Provide the (X, Y) coordinate of the cell's center where the given text is located.  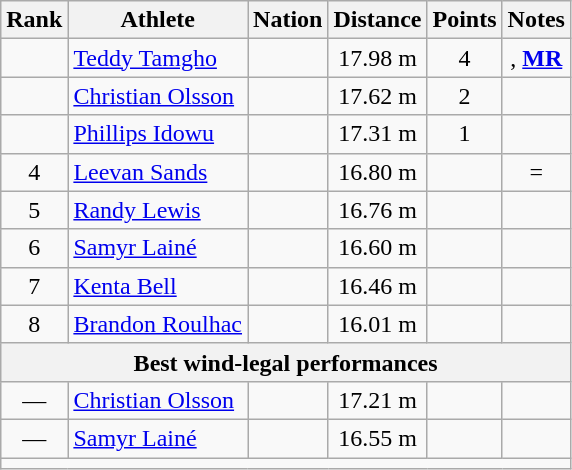
Athlete (158, 20)
17.21 m (378, 400)
Leevan Sands (158, 172)
Distance (378, 20)
16.60 m (378, 248)
= (536, 172)
16.01 m (378, 324)
2 (464, 96)
17.62 m (378, 96)
Best wind-legal performances (286, 362)
Points (464, 20)
Phillips Idowu (158, 134)
Rank (34, 20)
17.98 m (378, 58)
1 (464, 134)
Kenta Bell (158, 286)
Brandon Roulhac (158, 324)
Teddy Tamgho (158, 58)
16.76 m (378, 210)
17.31 m (378, 134)
7 (34, 286)
5 (34, 210)
8 (34, 324)
, MR (536, 58)
16.80 m (378, 172)
Nation (288, 20)
Randy Lewis (158, 210)
16.55 m (378, 438)
16.46 m (378, 286)
6 (34, 248)
Notes (536, 20)
